Search for the cell housing the specified text and yield its (X, Y) center coordinate. 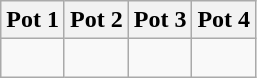
Pot 3 (160, 20)
Pot 2 (96, 20)
Pot 4 (224, 20)
Pot 1 (33, 20)
